Identify which cell holds the provided text, then report its [X, Y] central coordinate. 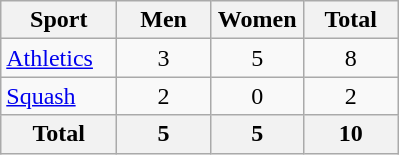
10 [351, 134]
3 [164, 58]
8 [351, 58]
0 [257, 96]
Squash [59, 96]
Athletics [59, 58]
Women [257, 20]
Sport [59, 20]
Men [164, 20]
